Return the [x, y] coordinate for the center point of the cell that contains the specified text.  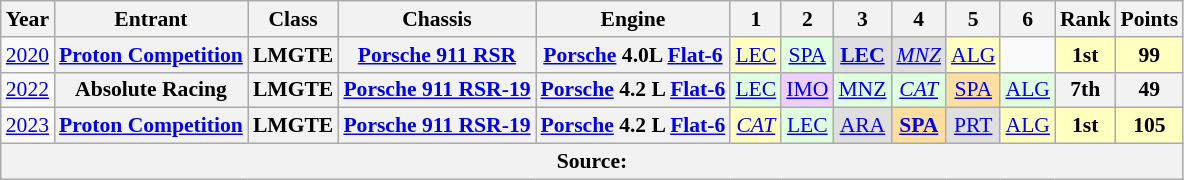
Chassis [436, 19]
2020 [28, 55]
PRT [973, 126]
ARA [862, 126]
105 [1150, 126]
3 [862, 19]
Year [28, 19]
Engine [634, 19]
Rank [1086, 19]
Points [1150, 19]
4 [918, 19]
Entrant [151, 19]
IMO [807, 90]
2 [807, 19]
2023 [28, 126]
Class [293, 19]
99 [1150, 55]
7th [1086, 90]
Porsche 4.0L Flat-6 [634, 55]
2022 [28, 90]
Porsche 911 RSR [436, 55]
Absolute Racing [151, 90]
49 [1150, 90]
5 [973, 19]
Source: [592, 162]
6 [1027, 19]
1 [756, 19]
